Return the (x, y) coordinate for the center point of the cell that contains the specified text.  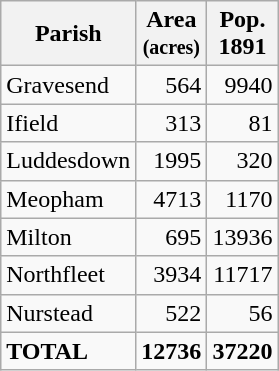
Pop. 1891 (242, 34)
1995 (172, 161)
TOTAL (68, 351)
12736 (172, 351)
Area (acres) (172, 34)
Nurstead (68, 313)
Parish (68, 34)
13936 (242, 237)
9940 (242, 85)
1170 (242, 199)
313 (172, 123)
11717 (242, 275)
Meopham (68, 199)
Ifield (68, 123)
Northfleet (68, 275)
Gravesend (68, 85)
564 (172, 85)
3934 (172, 275)
522 (172, 313)
695 (172, 237)
Milton (68, 237)
56 (242, 313)
Luddesdown (68, 161)
81 (242, 123)
37220 (242, 351)
320 (242, 161)
4713 (172, 199)
